Determine the (X, Y) coordinate at the center of the cell enclosing the given text.  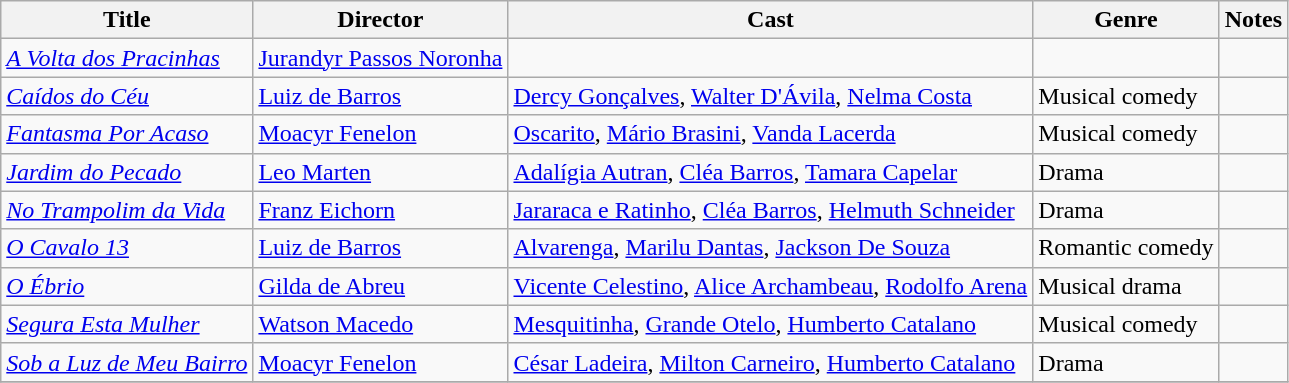
A Volta dos Pracinhas (127, 58)
Caídos do Céu (127, 96)
Alvarenga, Marilu Dantas, Jackson De Souza (770, 248)
Fantasma Por Acaso (127, 134)
O Cavalo 13 (127, 248)
Franz Eichorn (380, 210)
Sob a Luz de Meu Bairro (127, 362)
Title (127, 20)
Adalígia Autran, Cléa Barros, Tamara Capelar (770, 172)
Leo Marten (380, 172)
Segura Esta Mulher (127, 324)
Watson Macedo (380, 324)
Gilda de Abreu (380, 286)
Oscarito, Mário Brasini, Vanda Lacerda (770, 134)
Dercy Gonçalves, Walter D'Ávila, Nelma Costa (770, 96)
Cast (770, 20)
Director (380, 20)
Jurandyr Passos Noronha (380, 58)
Mesquitinha, Grande Otelo, Humberto Catalano (770, 324)
O Ébrio (127, 286)
Jardim do Pecado (127, 172)
César Ladeira, Milton Carneiro, Humberto Catalano (770, 362)
Musical drama (1126, 286)
No Trampolim da Vida (127, 210)
Genre (1126, 20)
Romantic comedy (1126, 248)
Vicente Celestino, Alice Archambeau, Rodolfo Arena (770, 286)
Jararaca e Ratinho, Cléa Barros, Helmuth Schneider (770, 210)
Notes (1253, 20)
